Detect which cell encompasses the target text, then output its (X, Y) center coordinate. 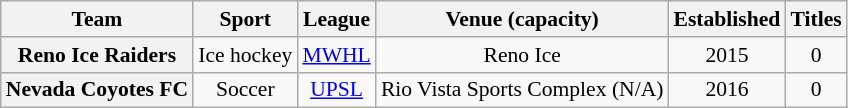
MWHL (336, 55)
2015 (728, 55)
Reno Ice (522, 55)
Nevada Coyotes FC (97, 90)
Team (97, 19)
Rio Vista Sports Complex (N/A) (522, 90)
Reno Ice Raiders (97, 55)
Titles (816, 19)
Established (728, 19)
Venue (capacity) (522, 19)
2016 (728, 90)
Soccer (245, 90)
UPSL (336, 90)
League (336, 19)
Sport (245, 19)
Ice hockey (245, 55)
